From the cell containing the given text, extract its center point as [x, y] coordinate. 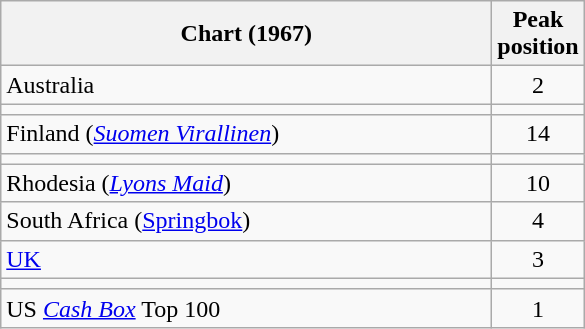
3 [538, 259]
Peakposition [538, 34]
14 [538, 134]
10 [538, 183]
2 [538, 85]
Chart (1967) [246, 34]
4 [538, 221]
Finland (Suomen Virallinen) [246, 134]
South Africa (Springbok) [246, 221]
Rhodesia (Lyons Maid) [246, 183]
US Cash Box Top 100 [246, 308]
UK [246, 259]
Australia [246, 85]
1 [538, 308]
